Extract the (x, y) coordinate from the center of the cell holding the provided text.  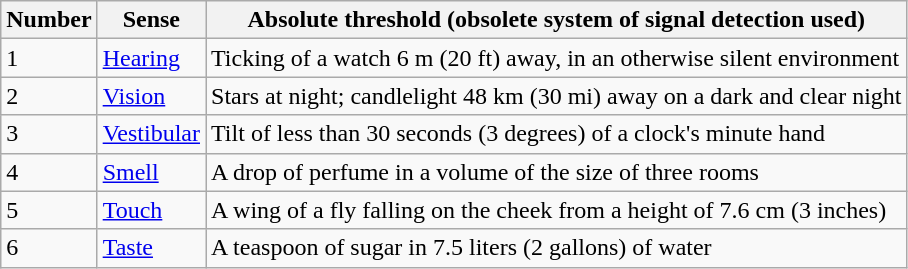
Stars at night; candlelight 48 km (30 mi) away on a dark and clear night (557, 96)
3 (49, 134)
Number (49, 20)
A drop of perfume in a volume of the size of three rooms (557, 172)
Smell (151, 172)
1 (49, 58)
A teaspoon of sugar in 7.5 liters (2 gallons) of water (557, 248)
5 (49, 210)
2 (49, 96)
Absolute threshold (obsolete system of signal detection used) (557, 20)
Vestibular (151, 134)
Taste (151, 248)
A wing of a fly falling on the cheek from a height of 7.6 cm (3 inches) (557, 210)
4 (49, 172)
6 (49, 248)
Ticking of a watch 6 m (20 ft) away, in an otherwise silent environment (557, 58)
Tilt of less than 30 seconds (3 degrees) of a clock's minute hand (557, 134)
Touch (151, 210)
Vision (151, 96)
Hearing (151, 58)
Sense (151, 20)
